Find where the given text appears and provide that cell's center as [X, Y] coordinate. 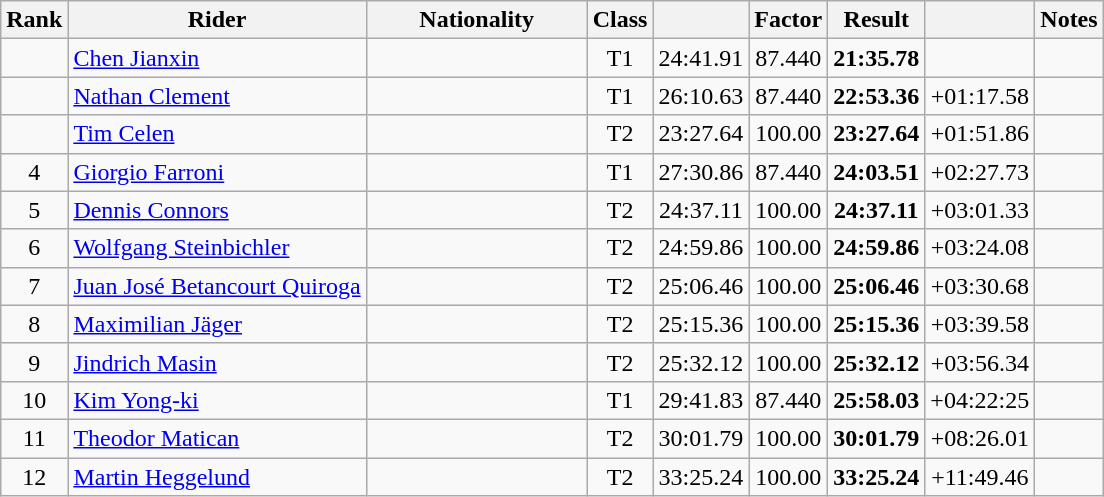
+01:17.58 [980, 96]
Result [876, 20]
10 [34, 400]
Class [620, 20]
Notes [1069, 20]
Tim Celen [217, 134]
Chen Jianxin [217, 58]
6 [34, 248]
27:30.86 [701, 172]
+08:26.01 [980, 438]
+03:39.58 [980, 324]
Rider [217, 20]
11 [34, 438]
Martin Heggelund [217, 477]
Jindrich Masin [217, 362]
24:41.91 [701, 58]
Theodor Matican [217, 438]
Maximilian Jäger [217, 324]
+03:24.08 [980, 248]
+11:49.46 [980, 477]
+03:30.68 [980, 286]
5 [34, 210]
Giorgio Farroni [217, 172]
Factor [788, 20]
Dennis Connors [217, 210]
22:53.36 [876, 96]
21:35.78 [876, 58]
29:41.83 [701, 400]
Nationality [476, 20]
Juan José Betancourt Quiroga [217, 286]
Wolfgang Steinbichler [217, 248]
+03:56.34 [980, 362]
8 [34, 324]
Nathan Clement [217, 96]
7 [34, 286]
26:10.63 [701, 96]
+03:01.33 [980, 210]
12 [34, 477]
Rank [34, 20]
9 [34, 362]
+04:22:25 [980, 400]
+02:27.73 [980, 172]
+01:51.86 [980, 134]
25:58.03 [876, 400]
24:03.51 [876, 172]
Kim Yong-ki [217, 400]
4 [34, 172]
